Scan for the cell matching the given text and deliver its [X, Y] coordinate at center. 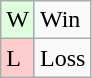
Win [62, 20]
L [18, 58]
Loss [62, 58]
W [18, 20]
